Provide the [x, y] coordinate of the cell's center where the given text is located.  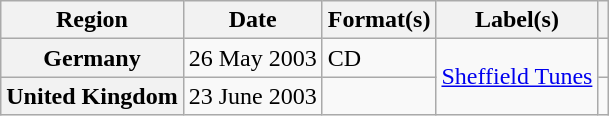
Sheffield Tunes [517, 77]
26 May 2003 [252, 58]
23 June 2003 [252, 96]
United Kingdom [92, 96]
Date [252, 20]
CD [379, 58]
Format(s) [379, 20]
Region [92, 20]
Label(s) [517, 20]
Germany [92, 58]
